From the cell containing the given text, extract its center point as (X, Y) coordinate. 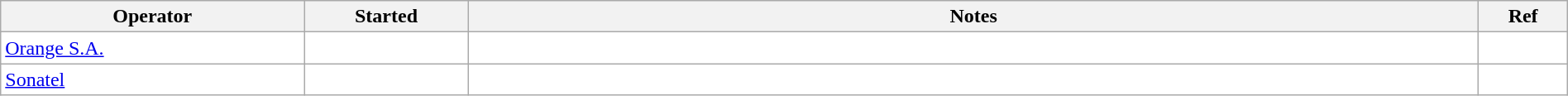
Sonatel (152, 79)
Started (386, 17)
Orange S.A. (152, 48)
Operator (152, 17)
Ref (1523, 17)
Notes (973, 17)
